Identify which cell holds the provided text, then report its (X, Y) central coordinate. 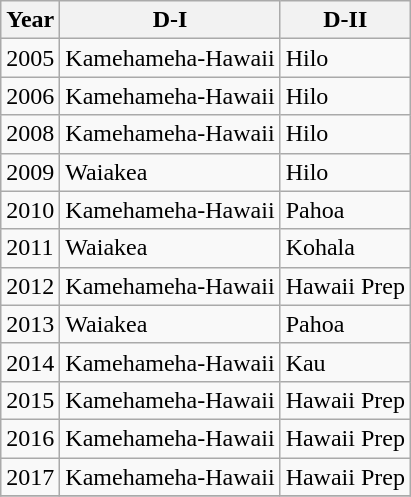
D-I (170, 20)
2011 (30, 248)
2014 (30, 362)
2017 (30, 477)
2005 (30, 58)
2006 (30, 96)
2016 (30, 438)
Kohala (345, 248)
Kau (345, 362)
2008 (30, 134)
2012 (30, 286)
2015 (30, 400)
Year (30, 20)
D-II (345, 20)
2009 (30, 172)
2010 (30, 210)
2013 (30, 324)
